Extract the (X, Y) coordinate from the center of the cell holding the provided text.  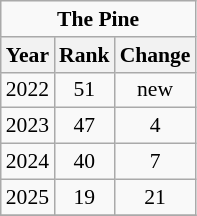
Rank (84, 55)
2025 (28, 197)
Change (156, 55)
7 (156, 162)
21 (156, 197)
2023 (28, 126)
Year (28, 55)
40 (84, 162)
new (156, 90)
The Pine (98, 19)
47 (84, 126)
2022 (28, 90)
51 (84, 90)
4 (156, 126)
19 (84, 197)
2024 (28, 162)
